Scan for the cell matching the given text and deliver its (X, Y) coordinate at center. 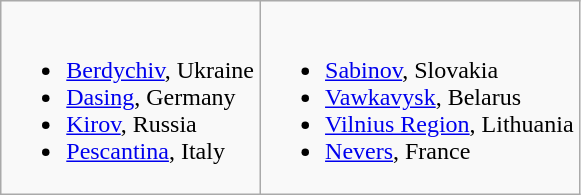
Berdychiv, Ukraine Dasing, Germany Kirov, Russia Pescantina, Italy (130, 98)
Sabinov, Slovakia Vawkavysk, Belarus Vilnius Region, Lithuania Nevers, France (420, 98)
